Return the [X, Y] coordinate for the center point of the cell that contains the specified text.  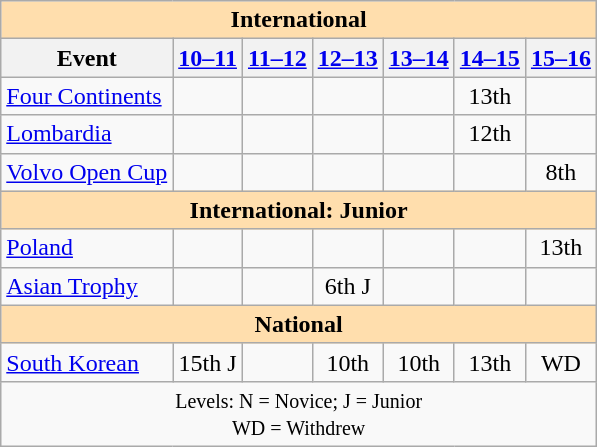
15–16 [560, 58]
12–13 [348, 58]
Poland [87, 248]
National [299, 324]
International: Junior [299, 210]
Volvo Open Cup [87, 172]
14–15 [490, 58]
Four Continents [87, 96]
11–12 [277, 58]
South Korean [87, 362]
13–14 [418, 58]
Asian Trophy [87, 286]
12th [490, 134]
WD [560, 362]
8th [560, 172]
10–11 [208, 58]
15th J [208, 362]
Lombardia [87, 134]
International [299, 20]
Levels: N = Novice; J = Junior WD = Withdrew [299, 414]
6th J [348, 286]
Event [87, 58]
